Find where the given text appears and provide that cell's center as (x, y) coordinate. 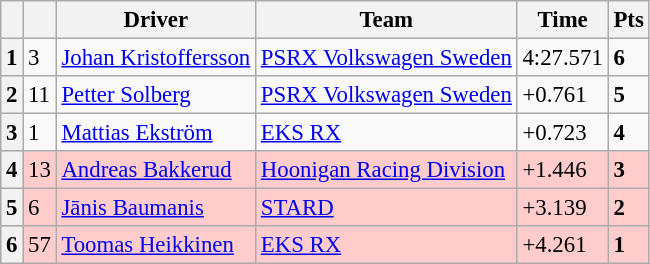
57 (40, 245)
+0.723 (562, 133)
4:27.571 (562, 58)
Pts (628, 20)
11 (40, 95)
+4.261 (562, 245)
Andreas Bakkerud (156, 170)
Team (386, 20)
Jānis Baumanis (156, 208)
STARD (386, 208)
Driver (156, 20)
Mattias Ekström (156, 133)
+1.446 (562, 170)
Toomas Heikkinen (156, 245)
+3.139 (562, 208)
13 (40, 170)
Petter Solberg (156, 95)
Hoonigan Racing Division (386, 170)
+0.761 (562, 95)
Time (562, 20)
Johan Kristoffersson (156, 58)
